Find where the given text appears and provide that cell's center as [x, y] coordinate. 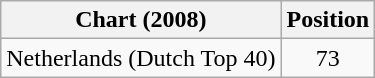
73 [328, 58]
Chart (2008) [141, 20]
Netherlands (Dutch Top 40) [141, 58]
Position [328, 20]
